Determine the (x, y) coordinate at the center of the cell enclosing the given text.  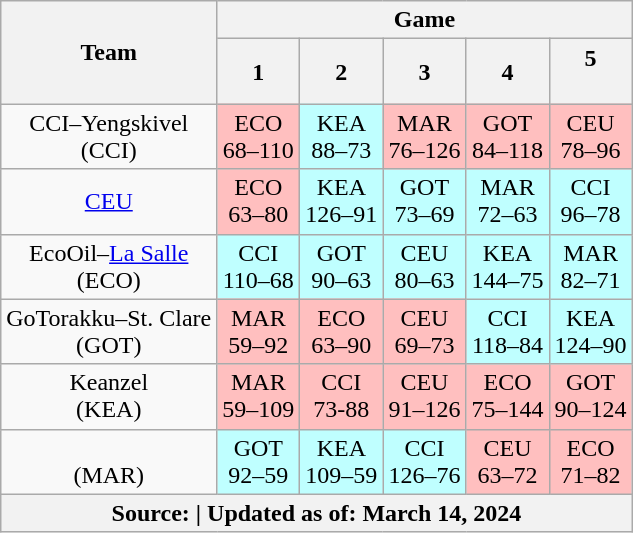
MAR 59–109 (258, 396)
MAR 82–71 (590, 266)
ECO 63–80 (258, 202)
ECO 75–144 (508, 396)
CCI 73-88 (342, 396)
KEA 144–75 (508, 266)
CCI 126–76 (424, 462)
GOT 84–118 (508, 136)
Keanzel (KEA) (109, 396)
EcoOil–La Salle (ECO) (109, 266)
Game (424, 20)
KEA 126–91 (342, 202)
KEA 88–73 (342, 136)
MAR 76–126 (424, 136)
CEU 80–63 (424, 266)
CCI–Yengskivel (CCI) (109, 136)
KEA 124–90 (590, 332)
CEU 78–96 (590, 136)
CEU 91–126 (424, 396)
MAR 72–63 (508, 202)
ECO 63–90 (342, 332)
5 (590, 72)
(MAR) (109, 462)
GOT 73–69 (424, 202)
CEU (109, 202)
ECO 71–82 (590, 462)
CEU 69–73 (424, 332)
3 (424, 72)
ECO 68–110 (258, 136)
1 (258, 72)
CCI 118–84 (508, 332)
CEU 63–72 (508, 462)
2 (342, 72)
KEA 109–59 (342, 462)
MAR 59–92 (258, 332)
GOT 90–124 (590, 396)
CCI 110–68 (258, 266)
Team (109, 52)
GOT 90–63 (342, 266)
GOT 92–59 (258, 462)
4 (508, 72)
CCI 96–78 (590, 202)
Source: | Updated as of: March 14, 2024 (316, 513)
GoTorakku–St. Clare (GOT) (109, 332)
